Return the [x, y] coordinate for the center point of the cell that contains the specified text.  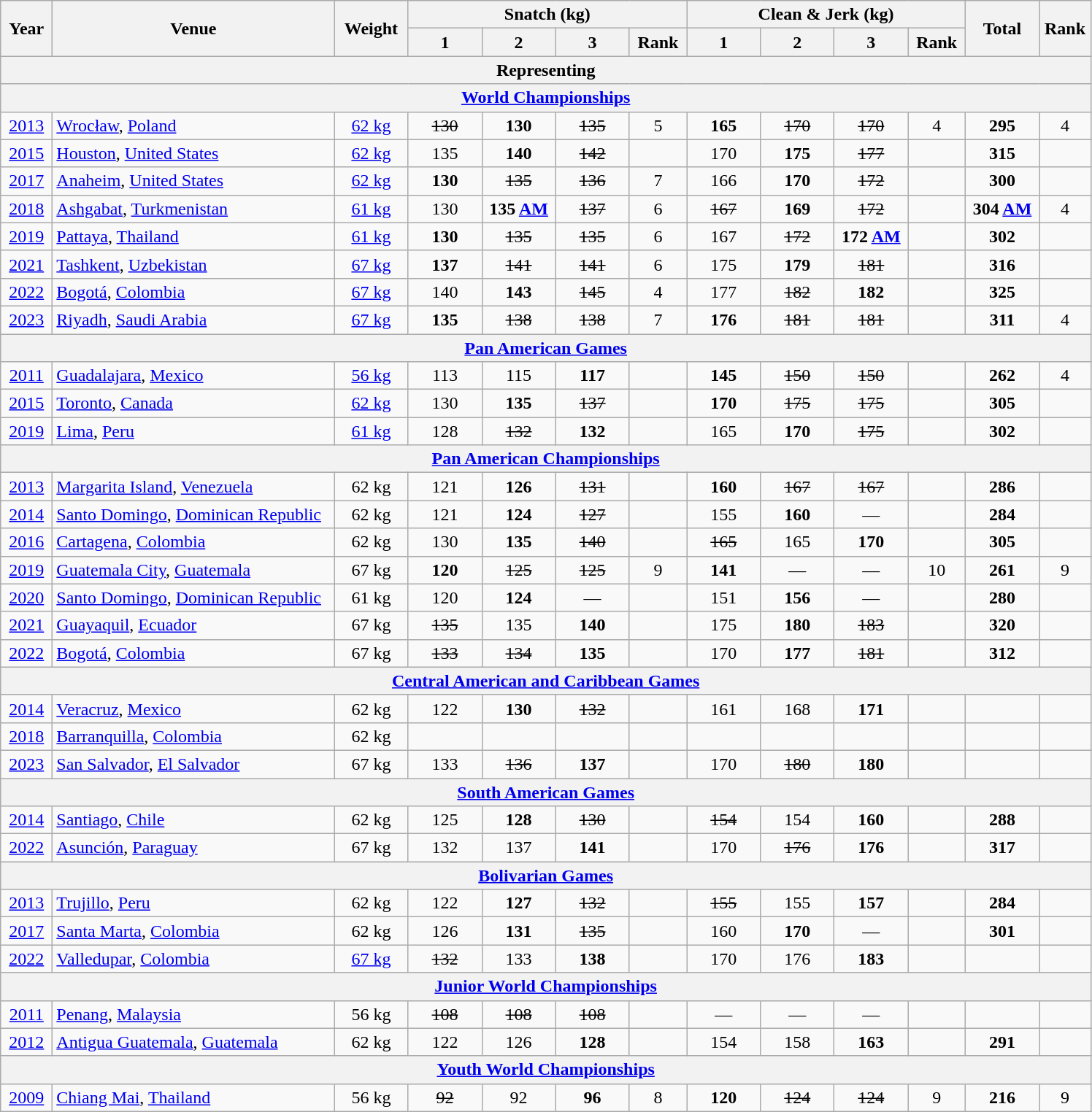
Barranquilla, Colombia [193, 736]
World Championships [546, 98]
Bolivarian Games [546, 876]
295 [1001, 126]
317 [1001, 848]
8 [658, 1097]
Ashgabat, Turkmenistan [193, 209]
2009 [26, 1097]
311 [1001, 320]
Guayaquil, Ecuador [193, 625]
Pan American Games [546, 348]
286 [1001, 487]
Lima, Peru [193, 431]
312 [1001, 653]
166 [724, 181]
96 [593, 1097]
168 [797, 708]
117 [593, 376]
Cartagena, Colombia [193, 542]
161 [724, 708]
316 [1001, 264]
Youth World Championships [546, 1070]
Valledupar, Colombia [193, 959]
Total [1001, 28]
Snatch (kg) [547, 15]
Antigua Guatemala, Guatemala [193, 1042]
325 [1001, 292]
Penang, Malaysia [193, 1014]
Houston, United States [193, 153]
Junior World Championships [546, 986]
216 [1001, 1097]
169 [797, 209]
151 [724, 598]
163 [872, 1042]
Santiago, Chile [193, 820]
Trujillo, Peru [193, 903]
Riyadh, Saudi Arabia [193, 320]
261 [1001, 570]
Representing [546, 70]
320 [1001, 625]
2016 [26, 542]
10 [937, 570]
Santa Marta, Colombia [193, 931]
262 [1001, 376]
Pan American Championships [546, 459]
Central American and Caribbean Games [546, 681]
Asunción, Paraguay [193, 848]
San Salvador, El Salvador [193, 764]
5 [658, 126]
157 [872, 903]
315 [1001, 153]
Year [26, 28]
156 [797, 598]
Venue [193, 28]
143 [518, 292]
288 [1001, 820]
Margarita Island, Venezuela [193, 487]
301 [1001, 931]
134 [518, 653]
135 AM [518, 209]
Chiang Mai, Thailand [193, 1097]
Guatemala City, Guatemala [193, 570]
Weight [371, 28]
2012 [26, 1042]
115 [518, 376]
South American Games [546, 792]
Tashkent, Uzbekistan [193, 264]
280 [1001, 598]
171 [872, 708]
Wrocław, Poland [193, 126]
300 [1001, 181]
291 [1001, 1042]
Clean & Jerk (kg) [826, 15]
Toronto, Canada [193, 404]
113 [445, 376]
Anaheim, United States [193, 181]
Veracruz, Mexico [193, 708]
142 [593, 153]
Pattaya, Thailand [193, 236]
304 AM [1001, 209]
2020 [26, 598]
179 [797, 264]
172 AM [872, 236]
Guadalajara, Mexico [193, 376]
158 [797, 1042]
